Return (X, Y) of the center of cell containing provided text 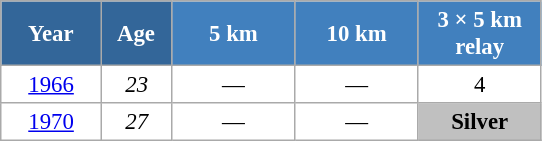
27 (136, 122)
5 km (234, 34)
Silver (480, 122)
1970 (52, 122)
23 (136, 85)
4 (480, 85)
10 km (356, 34)
1966 (52, 85)
Year (52, 34)
Age (136, 34)
3 × 5 km relay (480, 34)
